Output the [x, y] coordinate of the center of the cell containing the given text.  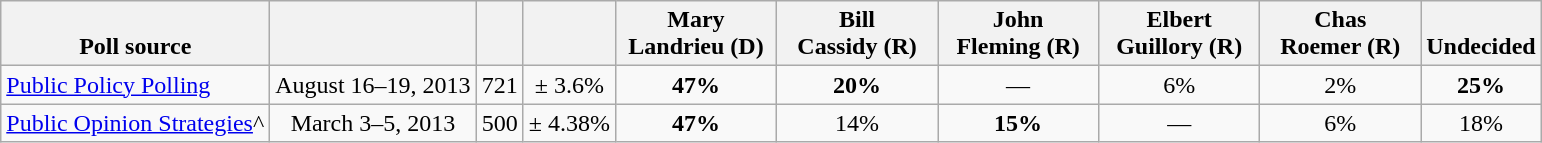
14% [858, 123]
2% [1340, 85]
Public Policy Polling [136, 85]
MaryLandrieu (D) [696, 34]
500 [500, 123]
ElbertGuillory (R) [1180, 34]
± 4.38% [569, 123]
BillCassidy (R) [858, 34]
721 [500, 85]
15% [1018, 123]
20% [858, 85]
August 16–19, 2013 [373, 85]
25% [1481, 85]
Undecided [1481, 34]
± 3.6% [569, 85]
March 3–5, 2013 [373, 123]
Public Opinion Strategies^ [136, 123]
ChasRoemer (R) [1340, 34]
JohnFleming (R) [1018, 34]
Poll source [136, 34]
18% [1481, 123]
